Search for the cell housing the specified text and yield its [x, y] center coordinate. 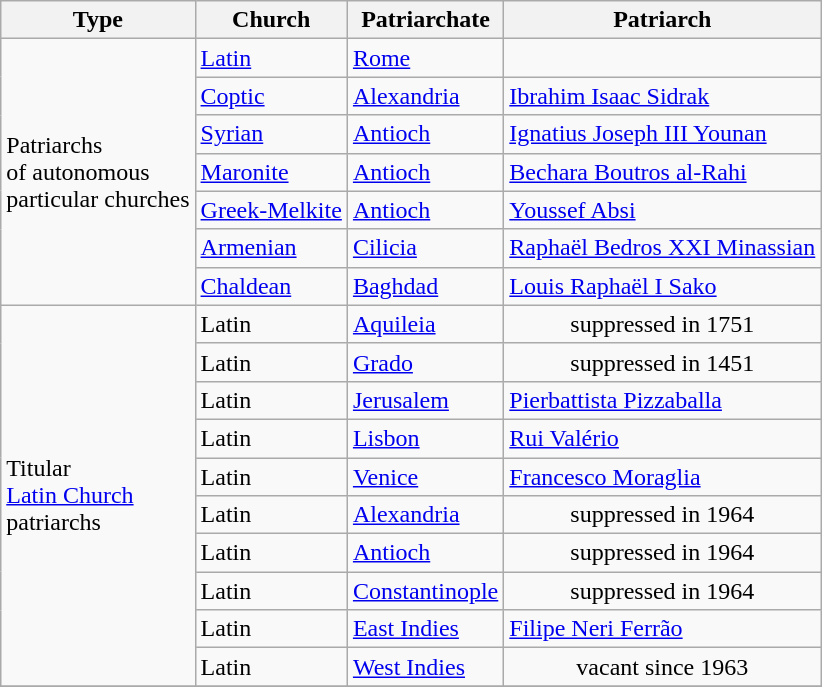
Ignatius Joseph III Younan [662, 134]
Rome [425, 58]
TitularLatin Churchpatriarchs [98, 496]
Syrian [271, 134]
Louis Raphaël I Sako [662, 286]
Ibrahim Isaac Sidrak [662, 96]
Bechara Boutros al-Rahi [662, 172]
Raphaël Bedros XXI Minassian [662, 248]
Greek-Melkite [271, 210]
Venice [425, 477]
East Indies [425, 629]
suppressed in 1451 [662, 362]
Church [271, 20]
Baghdad [425, 286]
Francesco Moraglia [662, 477]
Maronite [271, 172]
Pierbattista Pizzaballa [662, 400]
Chaldean [271, 286]
Patriarchsof autonomousparticular churches [98, 172]
Youssef Absi [662, 210]
Lisbon [425, 438]
Aquileia [425, 324]
Filipe Neri Ferrão [662, 629]
vacant since 1963 [662, 667]
Patriarchate [425, 20]
Jerusalem [425, 400]
Coptic [271, 96]
Grado [425, 362]
West Indies [425, 667]
Type [98, 20]
Cilicia [425, 248]
Armenian [271, 248]
suppressed in 1751 [662, 324]
Patriarch [662, 20]
Rui Valério [662, 438]
Constantinople [425, 591]
